For the text-containing cell, return its midpoint in (X, Y) coordinate format. 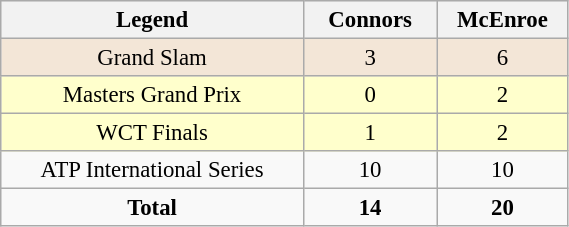
6 (502, 58)
0 (370, 95)
ATP International Series (152, 170)
Legend (152, 20)
WCT Finals (152, 133)
14 (370, 208)
Masters Grand Prix (152, 95)
Connors (370, 20)
Grand Slam (152, 58)
3 (370, 58)
20 (502, 208)
McEnroe (502, 20)
1 (370, 133)
Total (152, 208)
